Detect which cell encompasses the target text, then output its (x, y) center coordinate. 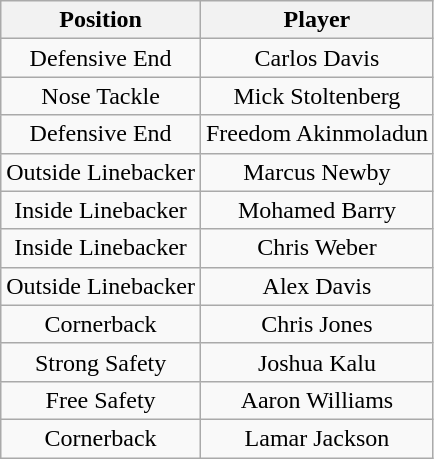
Alex Davis (316, 286)
Player (316, 20)
Marcus Newby (316, 172)
Carlos Davis (316, 58)
Mohamed Barry (316, 210)
Mick Stoltenberg (316, 96)
Chris Jones (316, 324)
Freedom Akinmoladun (316, 134)
Nose Tackle (101, 96)
Position (101, 20)
Chris Weber (316, 248)
Free Safety (101, 400)
Strong Safety (101, 362)
Joshua Kalu (316, 362)
Aaron Williams (316, 400)
Lamar Jackson (316, 438)
